Capture the cell that displays the provided text and extract its (X, Y) central coordinate. 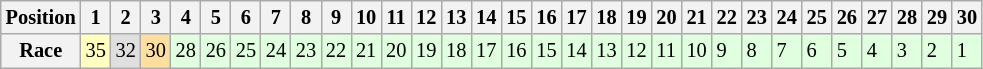
Position (41, 17)
32 (126, 51)
35 (96, 51)
Race (41, 51)
27 (877, 17)
29 (937, 17)
